Pinpoint the cell where the given text exists, returning its [x, y] midpoint coordinate. 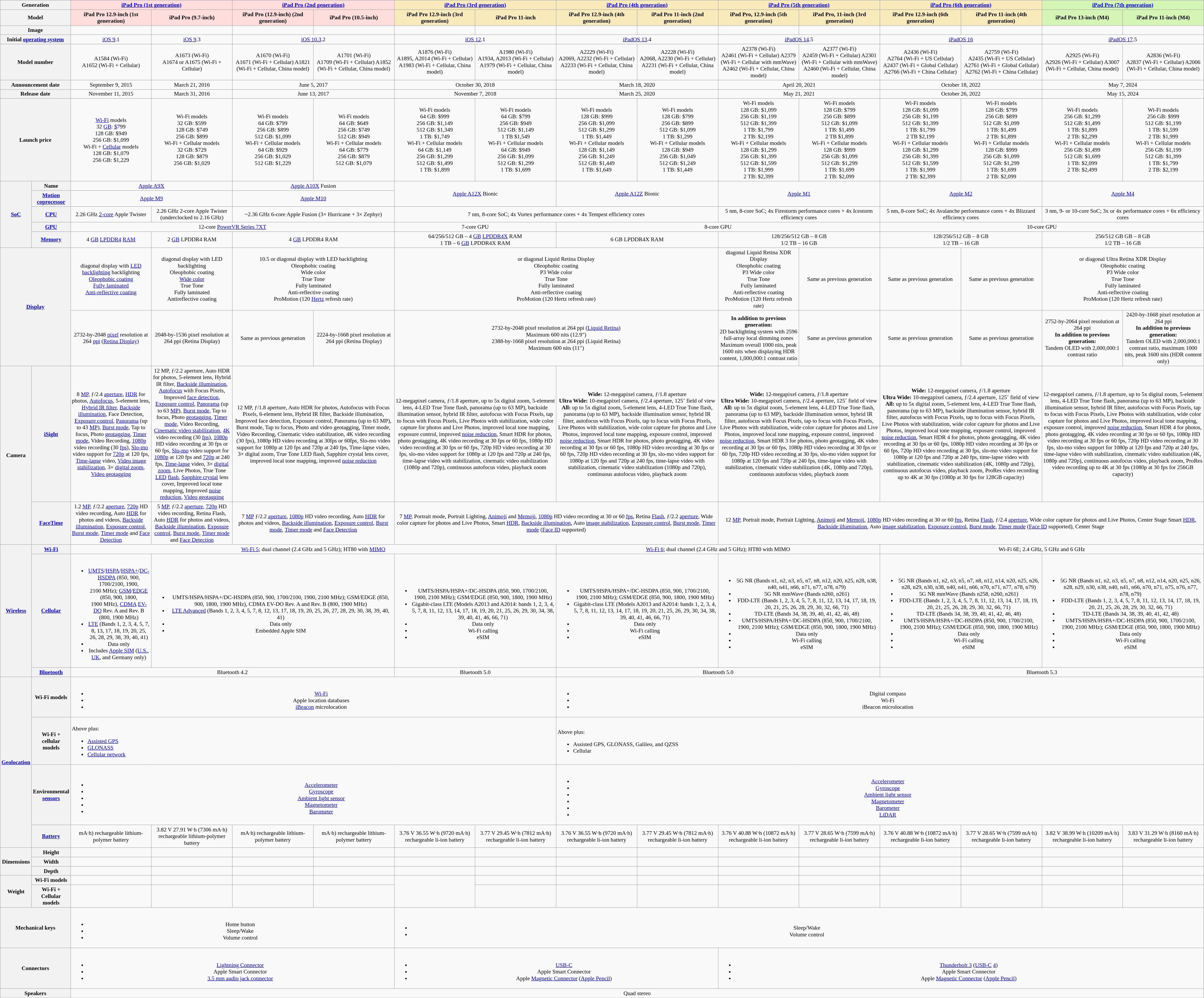
Wi-Fi models64 GB: $799256 GB: $899512 GB: $1,099Wi-Fi + Cellular models64 GB: $929256 GB: $1,029512 GB: $1,229 [273, 140]
iPad Pro 11-inch (2nd generation) [678, 18]
2.26 GHz 2-core Apple Twister [111, 215]
Apple M1 [799, 194]
March 18, 2020 [637, 85]
iPad Pro (5th generation) [799, 5]
iPad Pro 11-inch (4th generation) [1001, 18]
iPad Pro (7th generation) [1123, 5]
March 25, 2020 [637, 94]
Model [35, 18]
iPad Pro 11-inch [516, 18]
iPadOS 16 [961, 40]
Apple M4 [1123, 194]
Above plus:Assisted GPSGLONASSCellular network [313, 741]
256/512 GB GB – 8 GB1/2 TB – 16 GB [1123, 240]
iPadOS 14.5 [799, 40]
Wi-FiApple location databasesiBeacon microlocation [313, 697]
or diagonal Liquid Retina Display Oleophobic coating P3 Wide colorTrue ToneFully laminatedAnti-reflective coatingProMotion (120 Hertz refresh rate) [556, 279]
10-core GPU [1042, 227]
iPad Pro (4th generation) [637, 5]
A2229 (Wi-Fi)A2069, A2232 (Wi-Fi + Cellular) A2233 (Wi-Fi + Cellular, China model) [597, 62]
AccelerometerGyroscopeAmbient light sensorMagnetometerBarometer [313, 795]
64/256/512 GB – 4 GB LPDDR4X RAM1 TB – 6 GB LPDDR4X RAM [475, 240]
Height [51, 852]
Wi-Fi + cellular models [51, 741]
A1701 (Wi-Fi)A1709 (Wi-Fi + Cellular) A1852 (Wi-Fi + Cellular, China model) [354, 62]
November 11, 2015 [111, 94]
7-core GPU [475, 227]
3.83 V 31.29 W·h (8160 mA·h) rechargeable li-ion battery [1163, 836]
Apple M10 [313, 198]
7 nm, 8-core SoC; 4x Vortex performance cores + 4x Tempest efficiency cores [556, 215]
Apple M2 [961, 194]
Wi-Fi 6; dual channel (2.4 GHz and 5 GHz); HT80 with MIMO [718, 549]
GPU [51, 227]
Connectors [35, 969]
2752-by-2064 pixel resolution at 264 ppiIn addition to previous generation:Tandem OLED with 2,000,000:1 contrast ratio [1082, 338]
FaceTime [51, 523]
2 GB LPDDR4 RAM [192, 240]
A1876 (Wi-Fi)A1895, A2014 (Wi-Fi + Cellular) A1983 (Wi-Fi + Cellular, China model) [435, 62]
Wi-Fi models32 GB: $799128 GB: $949256 GB: $1,099Wi-Fi + Cellular models128 GB: $1,079256 GB: $1,229 [111, 140]
iPad Pro 11‑inch (M4) [1163, 18]
Motion coprocessor [51, 198]
iPad Pro, 11-inch (3rd generation) [839, 18]
iPad Pro 12.9-inch (4th generation) [597, 18]
iPad Pro (6th generation) [961, 5]
3 nm, 9- or 10-core SoC; 3x or 4x performance cores + 6x efficiency cores [1123, 215]
6 GB LPDDR4X RAM [637, 240]
2.26 GHz 2-core Apple Twister (underclocked to 2.16 GHz) [192, 215]
Initial operating system [35, 40]
April 20, 2021 [799, 85]
Display [35, 307]
Wi-Fi 6E; 2.4 GHz, 5 GHz and 6 GHz [1042, 549]
Announcement date [35, 85]
Name [51, 186]
Lightning ConnectorApple Smart Connector3.5 mm audio jack connector [232, 969]
iOS 9.3 [192, 40]
2732-by-2048 pixel resolution at 264 ppi (Retina Display) [111, 338]
March 31, 2016 [192, 94]
Speakers [35, 993]
A2759 (Wi-Fi)A2435 (Wi-Fi + US Cellular) A2761 (Wi-Fi + Global Cellular) A2762 (Wi-Fi + China Cellular) [1001, 62]
3.82 V 27.91 W·h (7306 mA·h) rechargeable lithium‐polymer battery [192, 836]
Apple M9 [151, 198]
Quad stereo [637, 993]
Wi-Fi models64 GB: $999256 GB: $1,149512 GB: $1,3491 TB: $1,749Wi-Fi + Cellular models64 GB: $1,149256 GB: $1,299512 GB: $1,4991 TB: $1,899 [435, 140]
Cellular [51, 611]
iPad Pro (3rd generation) [475, 5]
Wi-Fi models64 GB: $799256 GB: $949512 GB: $1,1491 TB $1,549Wi-Fi + Cellular models64 GB: $949256 GB: $1,099512 GB: $1,2991 TB: $1,699 [516, 140]
USB-CApple Smart ConnectorApple Magnetic Connector (Apple Pencil) [556, 969]
A1584 (Wi-Fi)A1652 (Wi-Fi + Cellular) [111, 62]
3.82 V 38.99 W·h (10209 mA·h) rechargeable li-ion battery [1082, 836]
Bluetooth [51, 672]
May 7, 2024 [1123, 85]
12-core PowerVR Series 7XT [232, 227]
iSight [51, 434]
diagonal Liquid Retina XDR Display Oleophobic coating P3 Wide colorTrue ToneFully laminatedAnti-reflective coatingProMotion (120 Hertz refresh rate) [758, 279]
5 nm, 8-core SoC; 4x Firestorm performance cores + 4x Icestorm efficiency cores [799, 215]
iPad Pro 12.9-inch (3rd generation) [435, 18]
Image [35, 30]
iPad Pro 13‑inch (M4) [1082, 18]
iPad Pro (12.9-inch) (2nd generation) [273, 18]
Apple A10X Fusion [313, 186]
Width [51, 862]
2224-by-1668 pixel resolution at 264 ppi (Retina Display) [354, 338]
Camera [16, 455]
Mechanical keys [35, 928]
Depth [51, 871]
2048-by-1536 pixel resolution at 264 ppi (Retina Display) [192, 338]
Bluetooth 5.3 [1042, 672]
Model number [35, 62]
Apple A9X [151, 186]
A2436 (Wi-Fi)A2764 (Wi-Fi + US Cellular) A2437 (Wi-Fi + Global Cellular) A2766 (Wi-Fi + China Cellular) [920, 62]
Geolocation [16, 762]
Weight [16, 891]
Wi-Fi 5; dual channel (2.4 GHz and 5 GHz); HT80 with MIMO [313, 549]
September 9, 2015 [111, 85]
May 15, 2024 [1123, 94]
June 5, 2017 [313, 85]
Wi-Fi [51, 549]
iPad Pro (9.7-inch) [192, 18]
Bluetooth 4.2 [232, 672]
A2925 (Wi-Fi)A2926 (Wi-Fi + Cellular) A3007 (Wi-Fi + Cellular, China model) [1082, 62]
iPadOS 17.5 [1123, 40]
Wi-Fi models256 GB: $1,299512 GB: $1,4991 TB: $1,8992 TB: $2,299Wi-Fi + Cellular models256 GB: $1,499512 GB: $1,6991 TB: $2,0992 TB: $2,499 [1082, 140]
A1670 (Wi-Fi)A1671 (Wi-Fi + Cellular) A1821 (Wi-Fi + Cellular, China model) [273, 62]
Apple A12X Bionic [475, 194]
SoC [16, 215]
Thunderbolt 3 (USB-C 4)Apple Smart ConnectorApple Magnetic Connector (Apple Pencil) [961, 969]
Wi-Fi models256 GB: $999512 GB: $1,1991 TB: $1,5992 TB: $1,999Wi-Fi + Cellular models256 GB: $1,199512 GB: $1,3991 TB: $1,7992 TB: $2,199 [1163, 140]
Memory [51, 240]
March 21, 2016 [192, 85]
5 nm, 8-core SoC; 4x Avalanche performance cores + 4x Blizzard efficiency cores [961, 215]
iPad Pro, 12.9-inch (5th generation) [758, 18]
iPad Pro 12.9-inch (6th generation) [920, 18]
October 18, 2022 [961, 85]
Wi-Fi + Cellular models [51, 896]
Above plus:Assisted GPS, GLONASS, Galileo, and QZSSCellular [880, 741]
Battery [51, 836]
Apple A12Z Bionic [637, 194]
May 21, 2021 [799, 94]
October 26, 2022 [961, 94]
A2378 (Wi-Fi)A2461 (Wi-Fi + Cellular) A2379 (Wi-Fi + Cellular with mmWave) A2462 (Wi-Fi + Cellular, China model) [758, 62]
Wi-Fi models128 GB: $999256 GB: $1,099512 GB: $1,2991 TB: $1,449Wi-Fi + Cellular models128 GB: $1,149256 GB: $1,249512 GB: $1,4491 TB: $1,649 [597, 140]
June 13, 2017 [313, 94]
Digital compassWi-FiiBeacon microlocation [880, 697]
iOS 10.3.2 [313, 40]
iPad Pro (1st generation) [151, 5]
iPad Pro (2nd generation) [313, 5]
iPad Pro 12.9-inch (1st generation) [111, 18]
~2.36 GHz 6-core Apple Fusion (3× Hurricane + 3× Zephyr) [313, 215]
A1673 (Wi-Fi)A1674 or A1675 (Wi-Fi + Cellular) [192, 62]
Sleep/WakeVolume control [799, 928]
Wi-Fi models128 GB: $799256 GB: $899512 GB: $1,0991 TB: $1,299Wi-Fi + Cellular models128 GB: $949256 GB: $1,049512 GB: $1,2491 TB: $1,449 [678, 140]
Environmental sensors [51, 795]
November 7, 2018 [475, 94]
A2377 (Wi-Fi)A2459 (Wi-Fi + Cellular) A2301 (Wi-Fi + Cellular with mmWave) A2460 (Wi-Fi + Cellular, China model) [839, 62]
A2228 (Wi-Fi)A2068, A2230 (Wi-Fi + Cellular) A2231 (Wi-Fi + Cellular, China model) [678, 62]
diagonal display with LED backlightingOleophobic coatingWide colorTrue ToneFully laminatedAntireflective coating [192, 279]
iPad Pro (10.5-inch) [354, 18]
iOS 12.1 [475, 40]
CPU [51, 215]
Release date [35, 94]
iOS 9.1 [111, 40]
AccelerometerGyroscopeAmbient light sensorMagnetometerBarometerLiDAR [880, 795]
iPadOS 13.4 [637, 40]
A1980 (Wi-Fi)A1934, A2013 (Wi-Fi + Cellular) A1979 (Wi-Fi + Cellular, China model) [516, 62]
A2836 (Wi-Fi)A2837 (Wi-Fi + Cellular) A2006 (Wi-Fi + Cellular, China model) [1163, 62]
Wi-Fi models64 GB: $649256 GB: $749512 GB: $949Wi-Fi + Cellular models64 GB: $779256 GB: $879512 GB: $1,079 [354, 140]
Generation [35, 5]
diagonal display with LED backlighting backlightingOleophobic coatingFully laminatedAnti-reflective coating [111, 279]
Home buttonSleep/WakeVolume control [232, 928]
Dimensions [16, 861]
8-core GPU [718, 227]
Wi-Fi models32 GB: $599128 GB: $749256 GB: $899Wi-Fi + Cellular models32 GB: $729128 GB: $879256 GB: $1,029 [192, 140]
Launch price [35, 140]
Wireless [16, 611]
October 30, 2018 [475, 85]
